For the text-containing cell, return its midpoint in [X, Y] coordinate format. 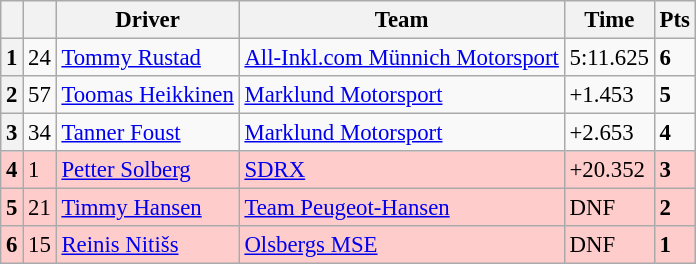
Olsbergs MSE [402, 245]
+2.653 [609, 133]
Team Peugeot-Hansen [402, 208]
15 [40, 245]
Timmy Hansen [148, 208]
Driver [148, 20]
34 [40, 133]
Tommy Rustad [148, 58]
Petter Solberg [148, 170]
SDRX [402, 170]
5:11.625 [609, 58]
Team [402, 20]
Reinis Nitišs [148, 245]
21 [40, 208]
Pts [674, 20]
+1.453 [609, 95]
57 [40, 95]
Tanner Foust [148, 133]
+20.352 [609, 170]
Toomas Heikkinen [148, 95]
Time [609, 20]
All-Inkl.com Münnich Motorsport [402, 58]
24 [40, 58]
